Detect which cell encompasses the target text, then output its (x, y) center coordinate. 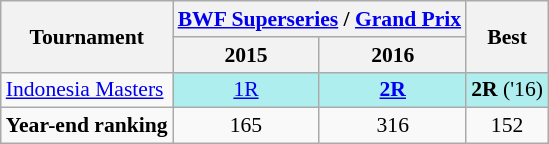
Indonesia Masters (87, 90)
165 (246, 126)
1R (246, 90)
2R ('16) (507, 90)
2R (392, 90)
152 (507, 126)
2015 (246, 55)
Tournament (87, 36)
Best (507, 36)
2016 (392, 55)
BWF Superseries / Grand Prix (320, 19)
Year-end ranking (87, 126)
316 (392, 126)
